For the text-containing cell, return its midpoint in [x, y] coordinate format. 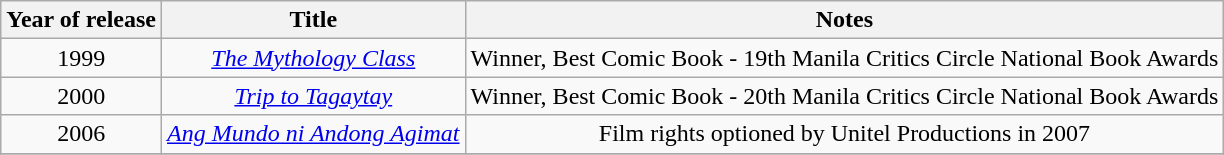
Trip to Tagaytay [314, 96]
Year of release [82, 20]
Title [314, 20]
Ang Mundo ni Andong Agimat [314, 134]
Film rights optioned by Unitel Productions in 2007 [844, 134]
Notes [844, 20]
The Mythology Class [314, 58]
1999 [82, 58]
2006 [82, 134]
Winner, Best Comic Book - 19th Manila Critics Circle National Book Awards [844, 58]
2000 [82, 96]
Winner, Best Comic Book - 20th Manila Critics Circle National Book Awards [844, 96]
